For the text-containing cell, return its midpoint in [X, Y] coordinate format. 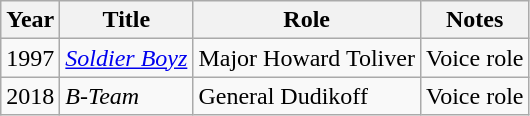
2018 [30, 96]
Title [126, 20]
Year [30, 20]
Notes [474, 20]
General Dudikoff [307, 96]
1997 [30, 58]
B-Team [126, 96]
Major Howard Toliver [307, 58]
Soldier Boyz [126, 58]
Role [307, 20]
